Locate the cell with the specified text and output its [X, Y] center coordinate. 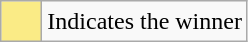
Indicates the winner [145, 22]
